Return the (X, Y) coordinate for the center point of the cell that contains the specified text.  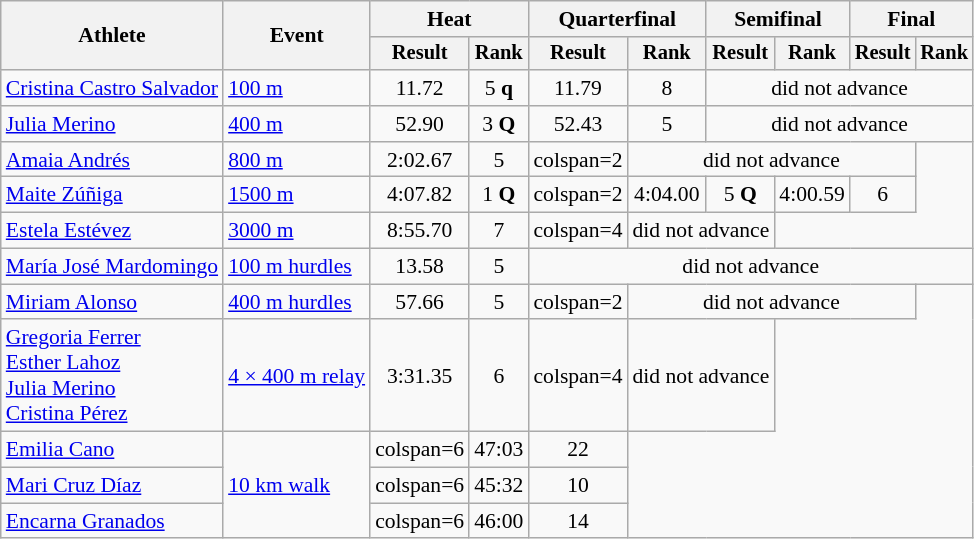
Encarna Granados (112, 521)
Quarterfinal (617, 19)
8 (668, 88)
Julia Merino (112, 124)
1500 m (296, 195)
4:07.82 (420, 195)
100 m (296, 88)
8:55.70 (420, 231)
María José Mardomingo (112, 267)
57.66 (420, 302)
Estela Estévez (112, 231)
Heat (449, 19)
2:02.67 (420, 160)
22 (578, 450)
Miriam Alonso (112, 302)
Event (296, 36)
3:31.35 (420, 376)
52.90 (420, 124)
800 m (296, 160)
14 (578, 521)
46:00 (498, 521)
52.43 (578, 124)
400 m (296, 124)
Cristina Castro Salvador (112, 88)
Gregoria FerrerEsther LahozJulia MerinoCristina Pérez (112, 376)
47:03 (498, 450)
Athlete (112, 36)
4:04.00 (668, 195)
11.79 (578, 88)
3 Q (498, 124)
Amaia Andrés (112, 160)
13.58 (420, 267)
45:32 (498, 486)
11.72 (420, 88)
Maite Zúñiga (112, 195)
3000 m (296, 231)
Final (912, 19)
Semifinal (778, 19)
10 (578, 486)
4 × 400 m relay (296, 376)
1 Q (498, 195)
7 (498, 231)
5 Q (740, 195)
400 m hurdles (296, 302)
10 km walk (296, 486)
Mari Cruz Díaz (112, 486)
5 q (498, 88)
100 m hurdles (296, 267)
4:00.59 (812, 195)
Emilia Cano (112, 450)
